From the cell containing the given text, extract its center point as (X, Y) coordinate. 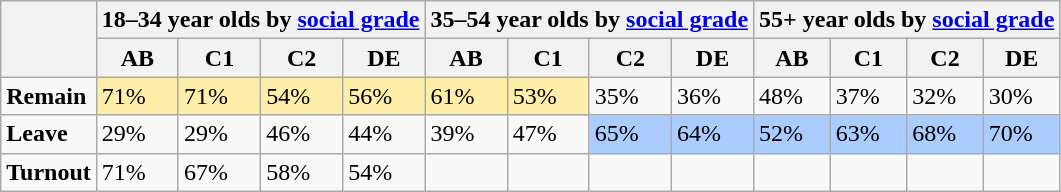
55+ year olds by social grade (907, 20)
46% (302, 134)
58% (302, 172)
35–54 year olds by social grade (590, 20)
70% (1022, 134)
35% (630, 96)
32% (946, 96)
37% (868, 96)
Remain (49, 96)
56% (384, 96)
67% (219, 172)
48% (792, 96)
61% (466, 96)
30% (1022, 96)
47% (548, 134)
53% (548, 96)
64% (712, 134)
Turnout (49, 172)
44% (384, 134)
65% (630, 134)
52% (792, 134)
36% (712, 96)
68% (946, 134)
63% (868, 134)
39% (466, 134)
Leave (49, 134)
18–34 year olds by social grade (260, 20)
